Output the [X, Y] coordinate of the center of the cell containing the given text.  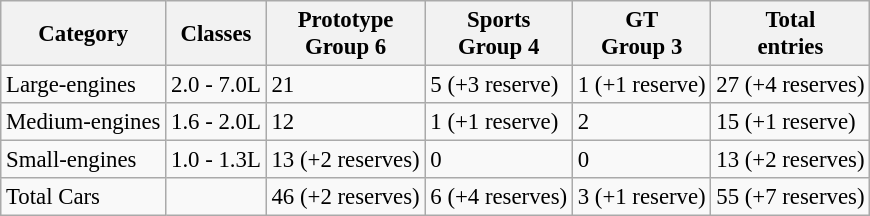
3 (+1 reserve) [642, 197]
2.0 - 7.0L [216, 85]
Medium-engines [84, 122]
Classes [216, 34]
Small-engines [84, 160]
55 (+7 reserves) [790, 197]
15 (+1 reserve) [790, 122]
GTGroup 3 [642, 34]
1.0 - 1.3L [216, 160]
27 (+4 reserves) [790, 85]
5 (+3 reserve) [498, 85]
21 [346, 85]
Total Cars [84, 197]
SportsGroup 4 [498, 34]
46 (+2 reserves) [346, 197]
1.6 - 2.0L [216, 122]
Totalentries [790, 34]
Category [84, 34]
2 [642, 122]
6 (+4 reserves) [498, 197]
PrototypeGroup 6 [346, 34]
Large-engines [84, 85]
12 [346, 122]
